Search for the cell housing the specified text and yield its (x, y) center coordinate. 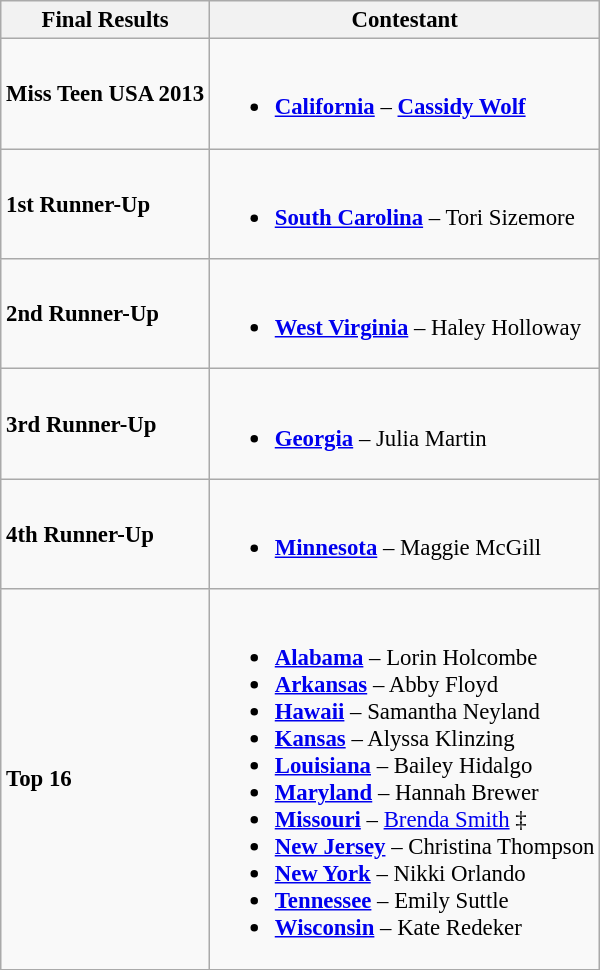
2nd Runner-Up (106, 314)
4th Runner-Up (106, 534)
California – Cassidy Wolf (404, 94)
Miss Teen USA 2013 (106, 94)
Top 16 (106, 779)
Minnesota – Maggie McGill (404, 534)
1st Runner-Up (106, 204)
Contestant (404, 20)
3rd Runner-Up (106, 424)
West Virginia – Haley Holloway (404, 314)
Final Results (106, 20)
South Carolina – Tori Sizemore (404, 204)
Georgia – Julia Martin (404, 424)
